Capture the cell that displays the provided text and extract its (x, y) central coordinate. 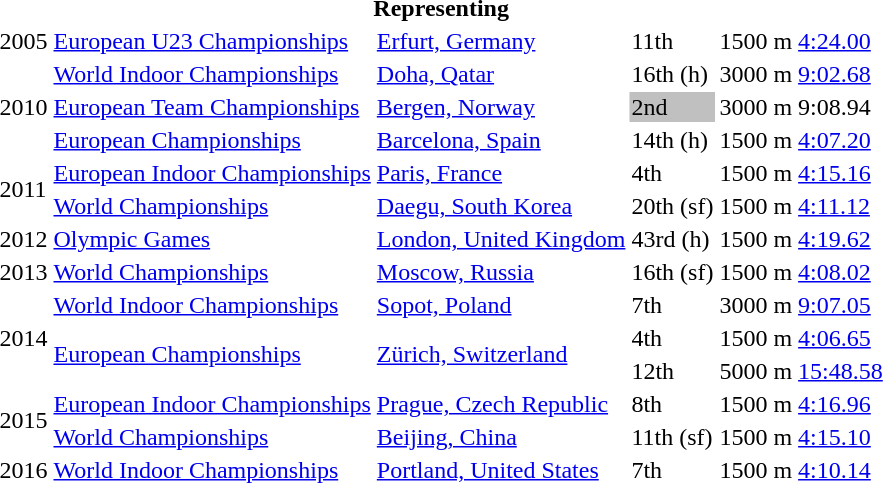
11th (sf) (672, 437)
Barcelona, Spain (501, 140)
Daegu, South Korea (501, 206)
20th (sf) (672, 206)
11th (672, 41)
Zürich, Switzerland (501, 354)
14th (h) (672, 140)
Doha, Qatar (501, 74)
London, United Kingdom (501, 239)
European U23 Championships (212, 41)
Beijing, China (501, 437)
European Team Championships (212, 107)
5000 m (756, 371)
8th (672, 404)
Bergen, Norway (501, 107)
Sopot, Poland (501, 305)
Olympic Games (212, 239)
Prague, Czech Republic (501, 404)
2nd (672, 107)
7th (672, 305)
12th (672, 371)
16th (h) (672, 74)
Paris, France (501, 173)
43rd (h) (672, 239)
Moscow, Russia (501, 272)
16th (sf) (672, 272)
Erfurt, Germany (501, 41)
